Return [X, Y] of the center of cell containing provided text 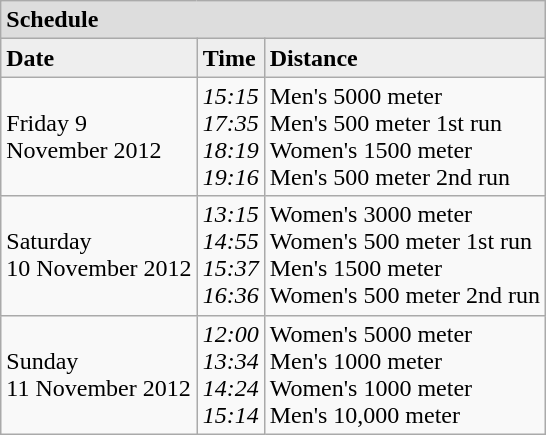
Distance [404, 58]
Men's 5000 meterMen's 500 meter 1st runWomen's 1500 meterMen's 500 meter 2nd run [404, 136]
15:1517:3518:1919:16 [230, 136]
Saturday10 November 2012 [99, 256]
Women's 3000 meterWomen's 500 meter 1st runMen's 1500 meterWomen's 500 meter 2nd run [404, 256]
Women's 5000 meterMen's 1000 meterWomen's 1000 meterMen's 10,000 meter [404, 374]
13:1514:5515:3716:36 [230, 256]
Sunday11 November 2012 [99, 374]
Date [99, 58]
Time [230, 58]
Schedule [274, 20]
12:0013:3414:2415:14 [230, 374]
Friday 9November 2012 [99, 136]
